Search for the cell housing the specified text and yield its (X, Y) center coordinate. 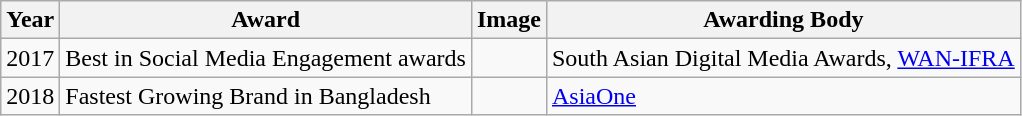
Fastest Growing Brand in Bangladesh (266, 96)
Year (30, 20)
South Asian Digital Media Awards, WAN-IFRA (783, 58)
Award (266, 20)
Image (508, 20)
2017 (30, 58)
Best in Social Media Engagement awards (266, 58)
2018 (30, 96)
AsiaOne (783, 96)
Awarding Body (783, 20)
